Detect which cell encompasses the target text, then output its (x, y) center coordinate. 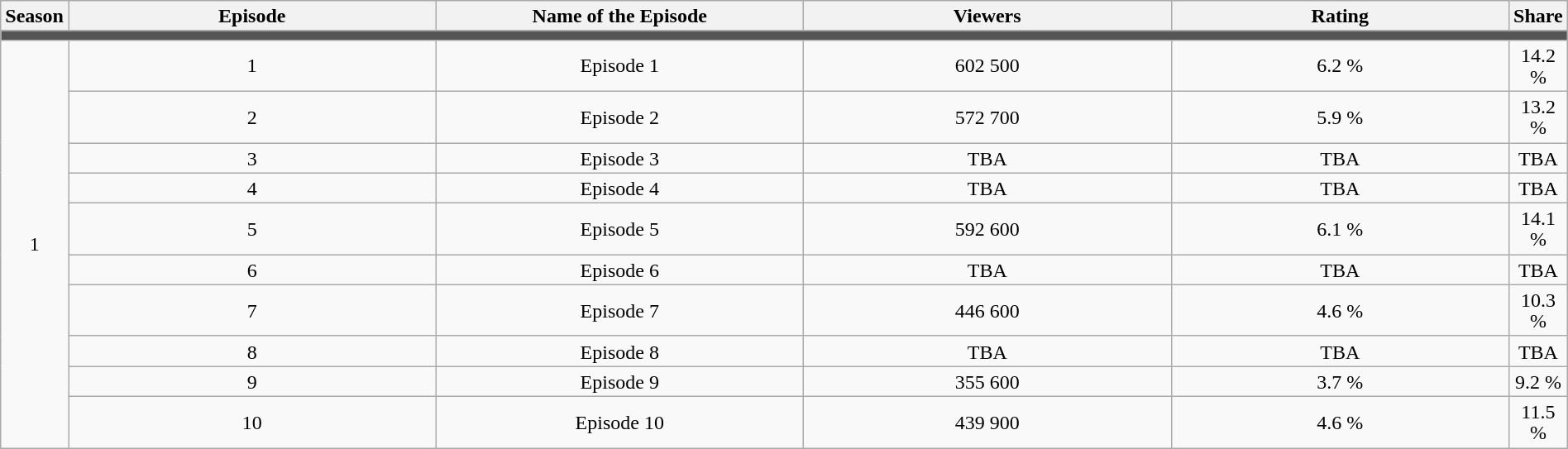
7 (251, 310)
4 (251, 189)
446 600 (987, 310)
355 600 (987, 382)
9.2 % (1538, 382)
13.2 % (1538, 117)
Season (35, 17)
Name of the Episode (619, 17)
11.5 % (1538, 422)
Episode 4 (619, 189)
439 900 (987, 422)
6 (251, 270)
Share (1538, 17)
10 (251, 422)
5.9 % (1340, 117)
Episode 7 (619, 310)
Episode 10 (619, 422)
Episode (251, 17)
10.3 % (1538, 310)
572 700 (987, 117)
Episode 8 (619, 351)
2 (251, 117)
6.1 % (1340, 229)
592 600 (987, 229)
14.1 % (1538, 229)
Episode 1 (619, 65)
Episode 3 (619, 157)
Episode 6 (619, 270)
6.2 % (1340, 65)
Viewers (987, 17)
14.2 % (1538, 65)
9 (251, 382)
Episode 2 (619, 117)
Episode 9 (619, 382)
5 (251, 229)
Episode 5 (619, 229)
8 (251, 351)
Rating (1340, 17)
3.7 % (1340, 382)
3 (251, 157)
602 500 (987, 65)
